Identify which cell holds the provided text, then report its (x, y) central coordinate. 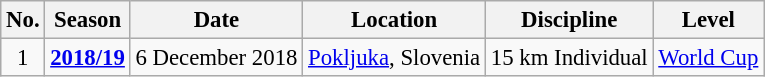
Level (708, 20)
Season (88, 20)
No. (23, 20)
Date (216, 20)
Location (394, 20)
15 km Individual (569, 58)
Pokljuka, Slovenia (394, 58)
Discipline (569, 20)
2018/19 (88, 58)
6 December 2018 (216, 58)
1 (23, 58)
World Cup (708, 58)
